Capture the cell that displays the provided text and extract its (X, Y) central coordinate. 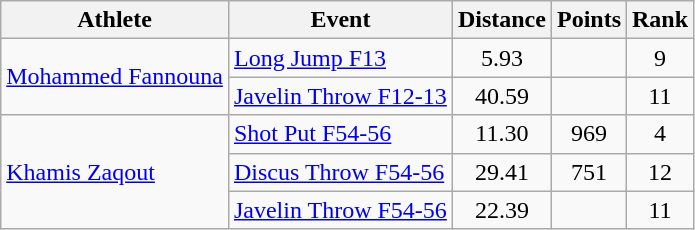
Khamis Zaqout (115, 172)
9 (660, 58)
Long Jump F13 (340, 58)
751 (588, 172)
Athlete (115, 20)
Event (340, 20)
29.41 (502, 172)
Shot Put F54-56 (340, 134)
969 (588, 134)
4 (660, 134)
11.30 (502, 134)
22.39 (502, 210)
Points (588, 20)
Javelin Throw F12-13 (340, 96)
Rank (660, 20)
Mohammed Fannouna (115, 77)
40.59 (502, 96)
Discus Throw F54-56 (340, 172)
12 (660, 172)
5.93 (502, 58)
Javelin Throw F54-56 (340, 210)
Distance (502, 20)
